Return [X, Y] of the center of cell containing provided text 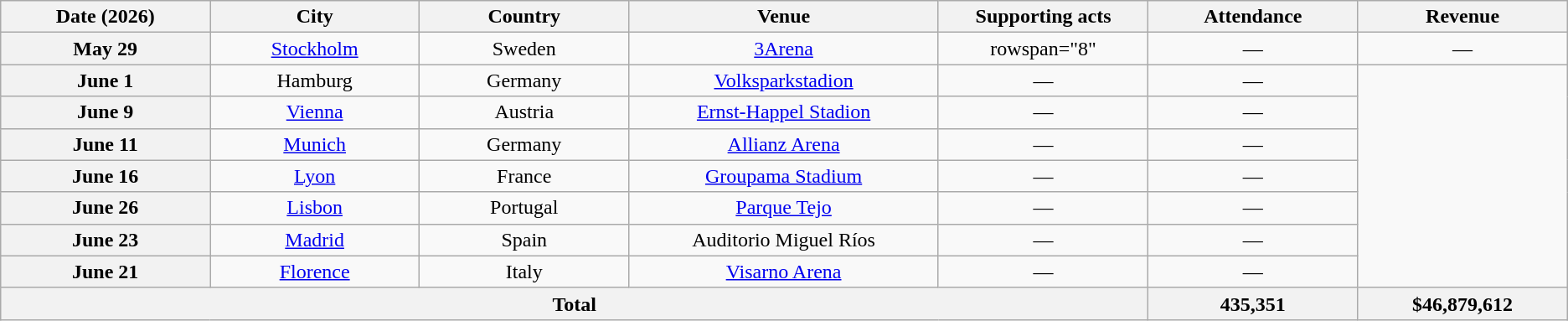
Lyon [315, 176]
June 1 [106, 80]
Italy [524, 272]
Sweden [524, 49]
Austria [524, 112]
France [524, 176]
Attendance [1253, 17]
June 26 [106, 208]
Vienna [315, 112]
Portugal [524, 208]
Total [575, 303]
June 11 [106, 144]
June 23 [106, 240]
435,351 [1253, 303]
Spain [524, 240]
Volksparkstadion [784, 80]
Groupama Stadium [784, 176]
Supporting acts [1043, 17]
Visarno Arena [784, 272]
June 16 [106, 176]
Revenue [1462, 17]
Madrid [315, 240]
Lisbon [315, 208]
$46,879,612 [1462, 303]
Auditorio Miguel Ríos [784, 240]
Munich [315, 144]
June 9 [106, 112]
Stockholm [315, 49]
rowspan="8" [1043, 49]
Ernst-Happel Stadion [784, 112]
City [315, 17]
June 21 [106, 272]
3Arena [784, 49]
Hamburg [315, 80]
Allianz Arena [784, 144]
Date (2026) [106, 17]
Parque Tejo [784, 208]
May 29 [106, 49]
Florence [315, 272]
Country [524, 17]
Venue [784, 17]
